Pinpoint the cell where the given text exists, returning its (X, Y) midpoint coordinate. 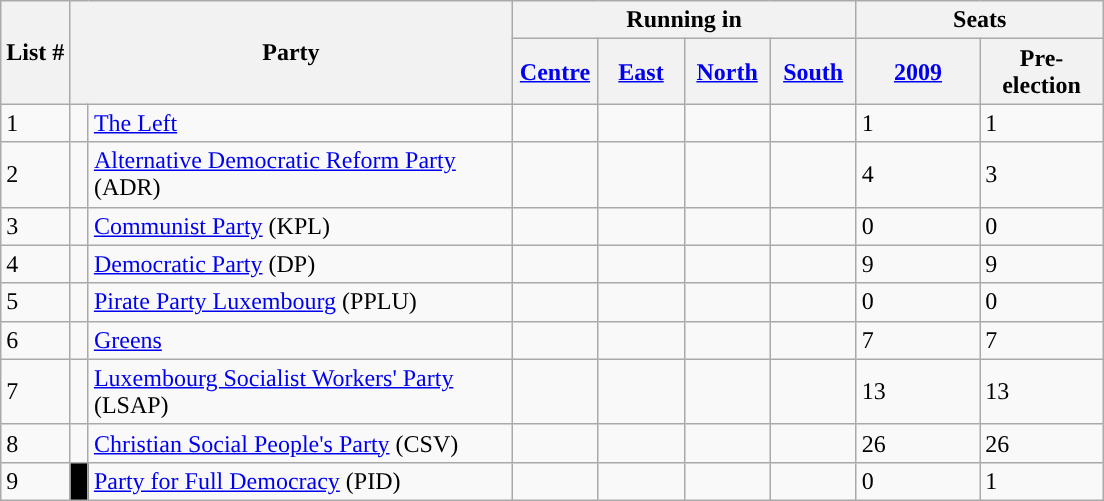
Pre-election (1042, 72)
5 (36, 302)
The Left (300, 123)
South (813, 72)
Party for Full Democracy (PID) (300, 481)
Luxembourg Socialist Workers' Party (LSAP) (300, 392)
8 (36, 443)
List # (36, 52)
Communist Party (KPL) (300, 226)
East (641, 72)
6 (36, 340)
Democratic Party (DP) (300, 264)
North (727, 72)
Pirate Party Luxembourg (PPLU) (300, 302)
Centre (555, 72)
2009 (918, 72)
Seats (980, 20)
Greens (300, 340)
Christian Social People's Party (CSV) (300, 443)
Alternative Democratic Reform Party (ADR) (300, 174)
2 (36, 174)
Running in (684, 20)
Party (291, 52)
